Detect which cell encompasses the target text, then output its [X, Y] center coordinate. 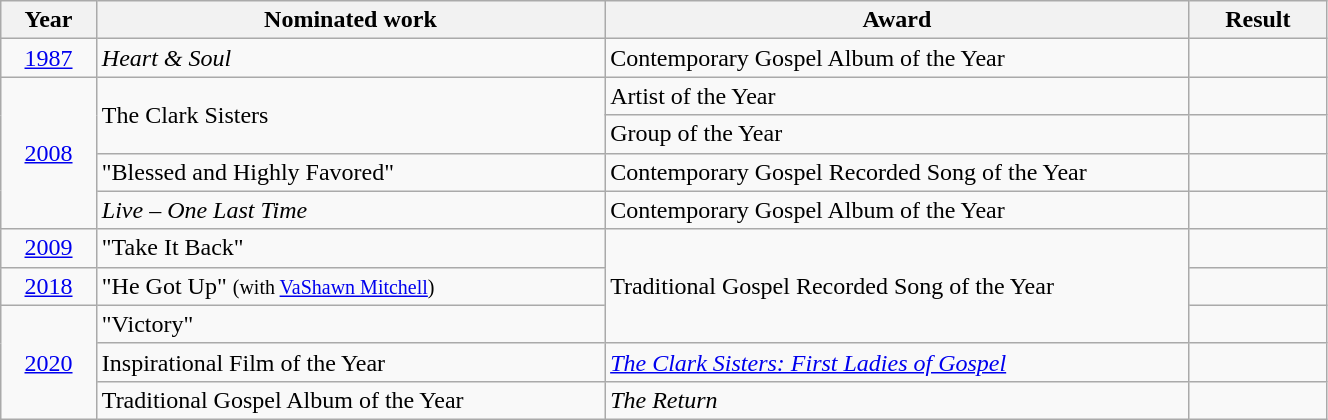
Group of the Year [898, 134]
"Victory" [350, 324]
"Take It Back" [350, 248]
Inspirational Film of the Year [350, 362]
Traditional Gospel Recorded Song of the Year [898, 286]
Traditional Gospel Album of the Year [350, 400]
"Blessed and Highly Favored" [350, 172]
Heart & Soul [350, 58]
The Clark Sisters: First Ladies of Gospel [898, 362]
2009 [49, 248]
1987 [49, 58]
Nominated work [350, 20]
Artist of the Year [898, 96]
Year [49, 20]
Live – One Last Time [350, 210]
2008 [49, 153]
The Return [898, 400]
Contemporary Gospel Recorded Song of the Year [898, 172]
Award [898, 20]
2020 [49, 362]
Result [1258, 20]
The Clark Sisters [350, 115]
"He Got Up" (with VaShawn Mitchell) [350, 286]
2018 [49, 286]
